Return the (x, y) coordinate for the center point of the cell that contains the specified text.  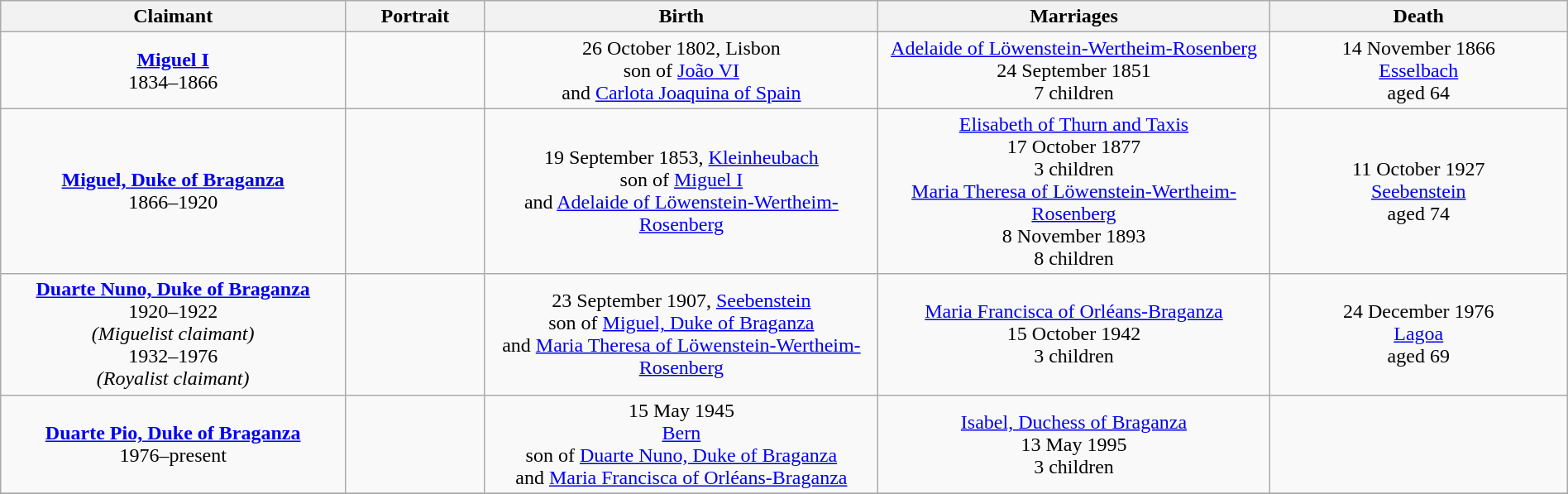
11 October 1927Seebensteinaged 74 (1418, 191)
Maria Francisca of Orléans-Braganza15 October 19423 children (1074, 334)
Miguel, Duke of Braganza1866–1920 (174, 191)
Death (1418, 17)
Adelaide of Löwenstein-Wertheim-Rosenberg24 September 18517 children (1074, 70)
Miguel I1834–1866 (174, 70)
Birth (681, 17)
19 September 1853, Kleinheubachson of Miguel I and Adelaide of Löwenstein-Wertheim-Rosenberg (681, 191)
14 November 1866Esselbachaged 64 (1418, 70)
26 October 1802, Lisbonson of João VIand Carlota Joaquina of Spain (681, 70)
Portrait (415, 17)
Duarte Pio, Duke of Braganza1976–present (174, 444)
15 May 1945Bernson of Duarte Nuno, Duke of Braganzaand Maria Francisca of Orléans-Braganza (681, 444)
Isabel, Duchess of Braganza13 May 19953 children (1074, 444)
Claimant (174, 17)
Marriages (1074, 17)
Duarte Nuno, Duke of Braganza1920–1922(Miguelist claimant)1932–1976(Royalist claimant) (174, 334)
24 December 1976Lagoaaged 69 (1418, 334)
23 September 1907, Seebensteinson of Miguel, Duke of Braganzaand Maria Theresa of Löwenstein-Wertheim-Rosenberg (681, 334)
Elisabeth of Thurn and Taxis17 October 18773 childrenMaria Theresa of Löwenstein-Wertheim-Rosenberg8 November 18938 children (1074, 191)
